Pinpoint the cell where the given text exists, returning its (X, Y) midpoint coordinate. 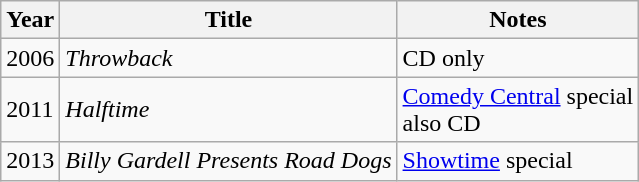
CD only (518, 58)
2011 (30, 110)
Showtime special (518, 161)
Notes (518, 20)
Throwback (228, 58)
Title (228, 20)
Year (30, 20)
Billy Gardell Presents Road Dogs (228, 161)
Comedy Central specialalso CD (518, 110)
2006 (30, 58)
2013 (30, 161)
Halftime (228, 110)
